Return the (x, y) coordinate for the center point of the cell that contains the specified text.  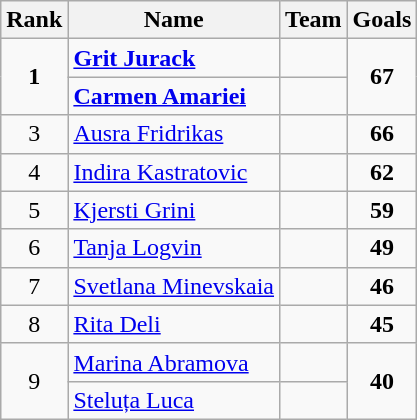
Kjersti Grini (174, 210)
7 (34, 286)
Steluța Luca (174, 400)
Rita Deli (174, 324)
49 (382, 248)
62 (382, 172)
Grit Jurack (174, 58)
46 (382, 286)
Marina Abramova (174, 362)
1 (34, 77)
8 (34, 324)
5 (34, 210)
45 (382, 324)
Name (174, 20)
4 (34, 172)
Rank (34, 20)
Ausra Fridrikas (174, 134)
Tanja Logvin (174, 248)
Team (314, 20)
Goals (382, 20)
67 (382, 77)
Carmen Amariei (174, 96)
Indira Kastratovic (174, 172)
59 (382, 210)
Svetlana Minevskaia (174, 286)
3 (34, 134)
9 (34, 381)
6 (34, 248)
40 (382, 381)
66 (382, 134)
